Search for the cell housing the specified text and yield its [x, y] center coordinate. 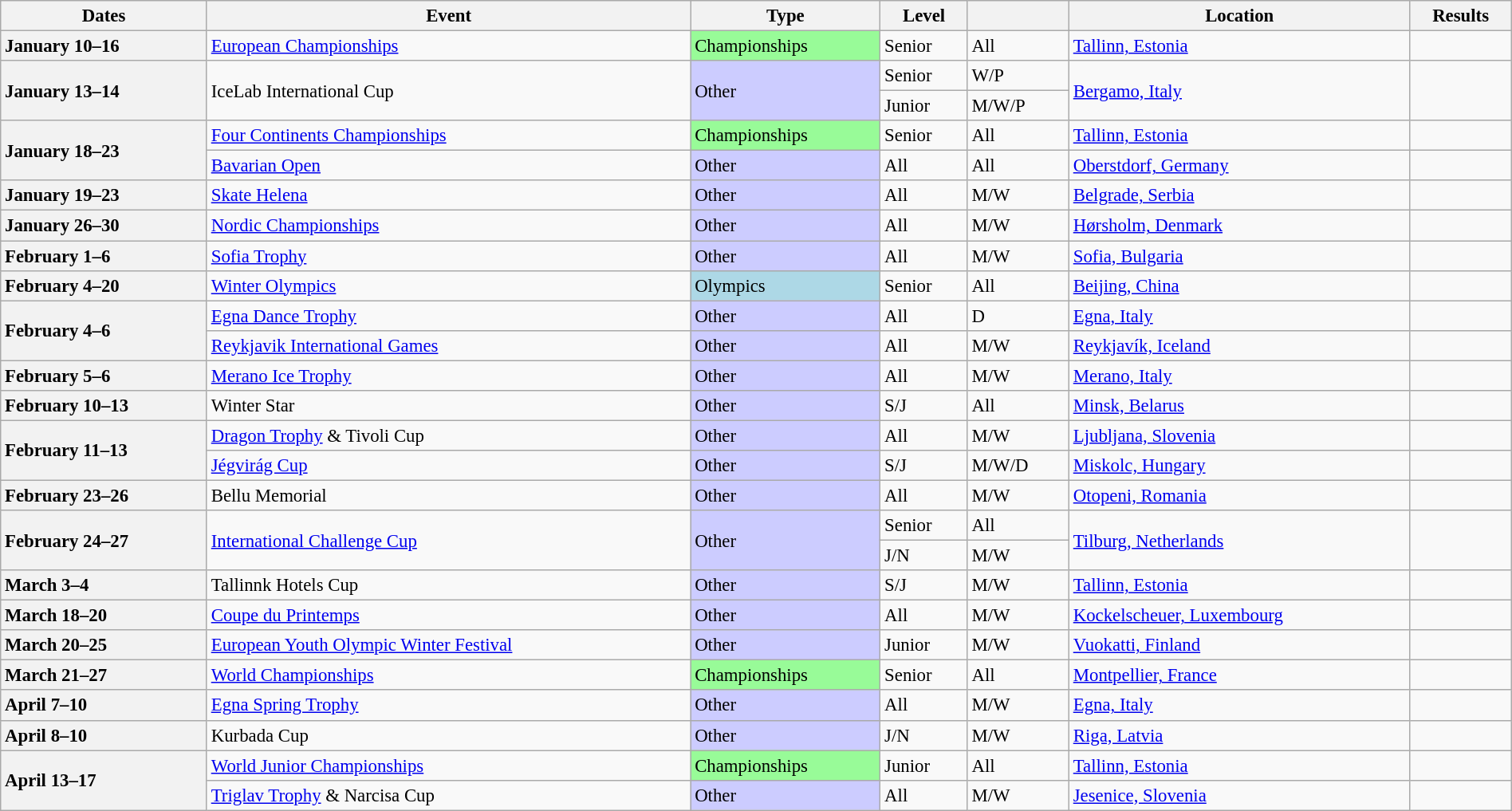
Jesenice, Slovenia [1239, 795]
Triglav Trophy & Narcisa Cup [448, 795]
Belgrade, Serbia [1239, 195]
Egna Dance Trophy [448, 316]
Coupe du Printemps [448, 616]
Event [448, 16]
W/P [1018, 76]
March 18–20 [104, 616]
February 4–20 [104, 285]
April 8–10 [104, 735]
D [1018, 316]
January 13–14 [104, 91]
Sofia Trophy [448, 256]
Ljubljana, Slovenia [1239, 435]
Montpellier, France [1239, 675]
March 20–25 [104, 645]
Dragon Trophy & Tivoli Cup [448, 435]
Skate Helena [448, 195]
Merano Ice Trophy [448, 376]
Four Continents Championships [448, 136]
Oberstdorf, Germany [1239, 166]
March 3–4 [104, 585]
International Challenge Cup [448, 541]
Bavarian Open [448, 166]
IceLab International Cup [448, 91]
Winter Olympics [448, 285]
February 5–6 [104, 376]
Jégvirág Cup [448, 466]
Reykjavik International Games [448, 345]
February 10–13 [104, 406]
Riga, Latvia [1239, 735]
April 13–17 [104, 780]
Sofia, Bulgaria [1239, 256]
April 7–10 [104, 706]
Bergamo, Italy [1239, 91]
Level [923, 16]
February 11–13 [104, 450]
Winter Star [448, 406]
Kurbada Cup [448, 735]
Vuokatti, Finland [1239, 645]
Tilburg, Netherlands [1239, 541]
Olympics [786, 285]
Bellu Memorial [448, 495]
February 4–6 [104, 330]
Results [1461, 16]
Tallinnk Hotels Cup [448, 585]
European Championships [448, 46]
Nordic Championships [448, 226]
Reykjavík, Iceland [1239, 345]
Merano, Italy [1239, 376]
Hørsholm, Denmark [1239, 226]
February 24–27 [104, 541]
Location [1239, 16]
Egna Spring Trophy [448, 706]
Otopeni, Romania [1239, 495]
Kockelscheuer, Luxembourg [1239, 616]
March 21–27 [104, 675]
World Championships [448, 675]
Minsk, Belarus [1239, 406]
M/W/P [1018, 106]
February 1–6 [104, 256]
Beijing, China [1239, 285]
M/W/D [1018, 466]
Dates [104, 16]
January 19–23 [104, 195]
World Junior Championships [448, 766]
January 18–23 [104, 150]
January 10–16 [104, 46]
Type [786, 16]
Miskolc, Hungary [1239, 466]
European Youth Olympic Winter Festival [448, 645]
January 26–30 [104, 226]
February 23–26 [104, 495]
